Return the (x, y) coordinate for the center point of the cell that contains the specified text.  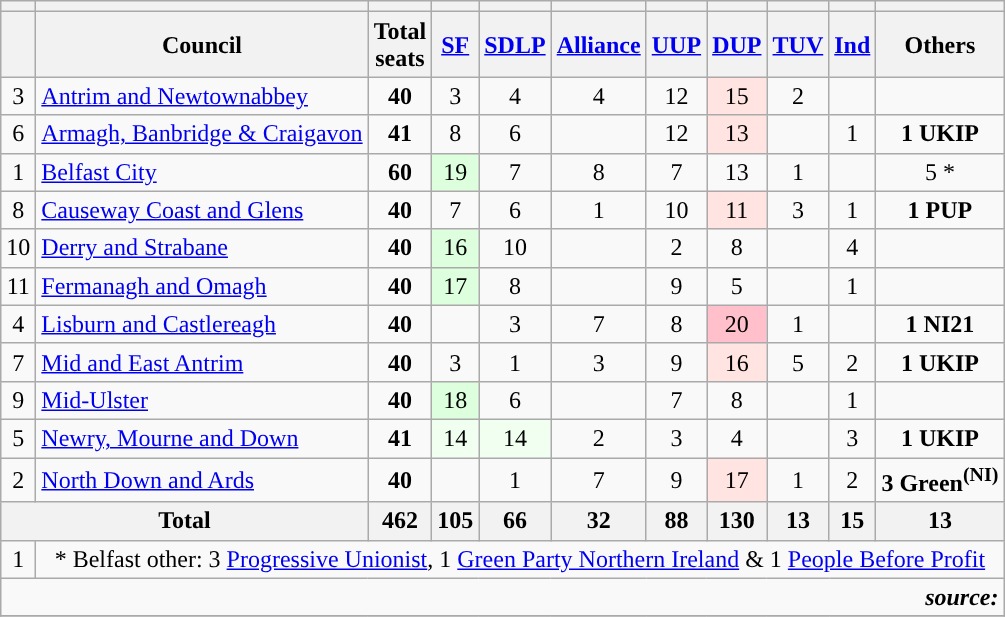
66 (515, 521)
SF (456, 44)
Antrim and Newtownabbey (202, 96)
Ind (852, 44)
3 Green(NI) (940, 480)
Armagh, Banbridge & Craigavon (202, 134)
18 (456, 400)
SDLP (515, 44)
60 (400, 172)
* Belfast other: 3 Progressive Unionist, 1 Green Party Northern Ireland & 1 People Before Profit (520, 559)
32 (598, 521)
1 PUP (940, 210)
TUV (798, 44)
Fermanagh and Omagh (202, 286)
130 (737, 521)
DUP (737, 44)
Newry, Mourne and Down (202, 438)
105 (456, 521)
20 (737, 324)
Others (940, 44)
source: (502, 597)
19 (456, 172)
Alliance (598, 44)
462 (400, 521)
North Down and Ards (202, 480)
Total (184, 521)
Derry and Strabane (202, 248)
Totalseats (400, 44)
Belfast City (202, 172)
Mid-Ulster (202, 400)
Council (202, 44)
88 (676, 521)
UUP (676, 44)
Causeway Coast and Glens (202, 210)
5 * (940, 172)
Lisburn and Castlereagh (202, 324)
Mid and East Antrim (202, 362)
1 NI21 (940, 324)
